Output the [x, y] coordinate of the center of the cell containing the given text.  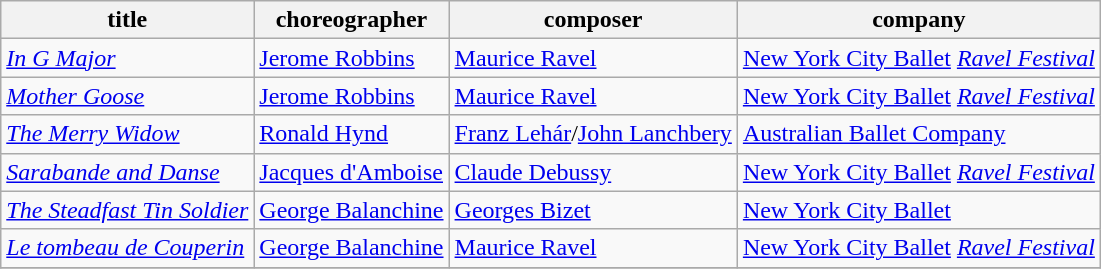
The Merry Widow [128, 134]
Mother Goose [128, 96]
Australian Ballet Company [918, 134]
company [918, 20]
Sarabande and Danse [128, 172]
Le tombeau de Couperin [128, 248]
Georges Bizet [593, 210]
Claude Debussy [593, 172]
Jacques d'Amboise [352, 172]
In G Major [128, 58]
Franz Lehár/John Lanchbery [593, 134]
The Steadfast Tin Soldier [128, 210]
Ronald Hynd [352, 134]
title [128, 20]
composer [593, 20]
choreographer [352, 20]
New York City Ballet [918, 210]
